Determine the [x, y] coordinate at the center of the cell enclosing the given text.  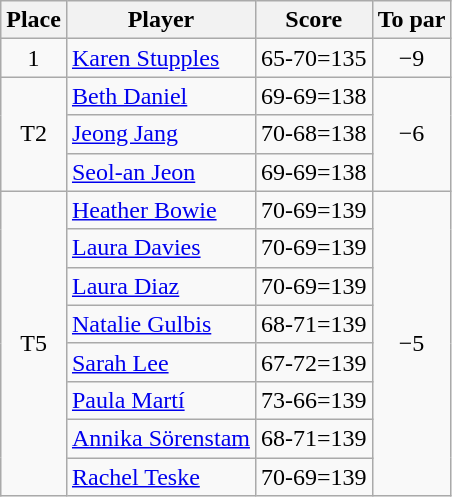
Player [160, 20]
Laura Diaz [160, 286]
Annika Sörenstam [160, 438]
Place [34, 20]
65-70=135 [314, 58]
−9 [412, 58]
Natalie Gulbis [160, 324]
Jeong Jang [160, 134]
Heather Bowie [160, 210]
−5 [412, 343]
T5 [34, 343]
1 [34, 58]
To par [412, 20]
−6 [412, 134]
Laura Davies [160, 248]
Seol-an Jeon [160, 172]
70-68=138 [314, 134]
Beth Daniel [160, 96]
Paula Martí [160, 400]
73-66=139 [314, 400]
T2 [34, 134]
Karen Stupples [160, 58]
Score [314, 20]
Rachel Teske [160, 477]
67-72=139 [314, 362]
Sarah Lee [160, 362]
